Identify which cell holds the provided text, then report its [x, y] central coordinate. 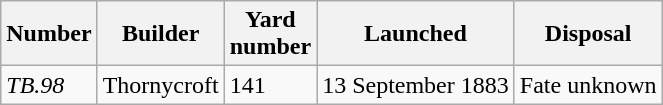
13 September 1883 [416, 85]
TB.98 [49, 85]
Number [49, 34]
Yardnumber [270, 34]
Disposal [588, 34]
Thornycroft [160, 85]
Builder [160, 34]
141 [270, 85]
Launched [416, 34]
Fate unknown [588, 85]
